Return the (X, Y) coordinate for the center point of the cell that contains the specified text.  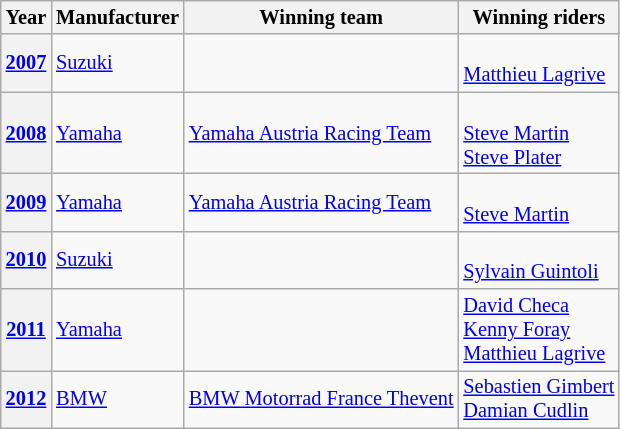
Winning team (321, 17)
2008 (26, 133)
Matthieu Lagrive (538, 63)
Manufacturer (118, 17)
2010 (26, 260)
Steve Martin Steve Plater (538, 133)
Steve Martin (538, 202)
Year (26, 17)
David Checa Kenny Foray Matthieu Lagrive (538, 330)
BMW Motorrad France Thevent (321, 399)
2009 (26, 202)
Winning riders (538, 17)
2012 (26, 399)
BMW (118, 399)
2011 (26, 330)
2007 (26, 63)
Sebastien Gimbert Damian Cudlin (538, 399)
Sylvain Guintoli (538, 260)
